For the text-containing cell, return its midpoint in [x, y] coordinate format. 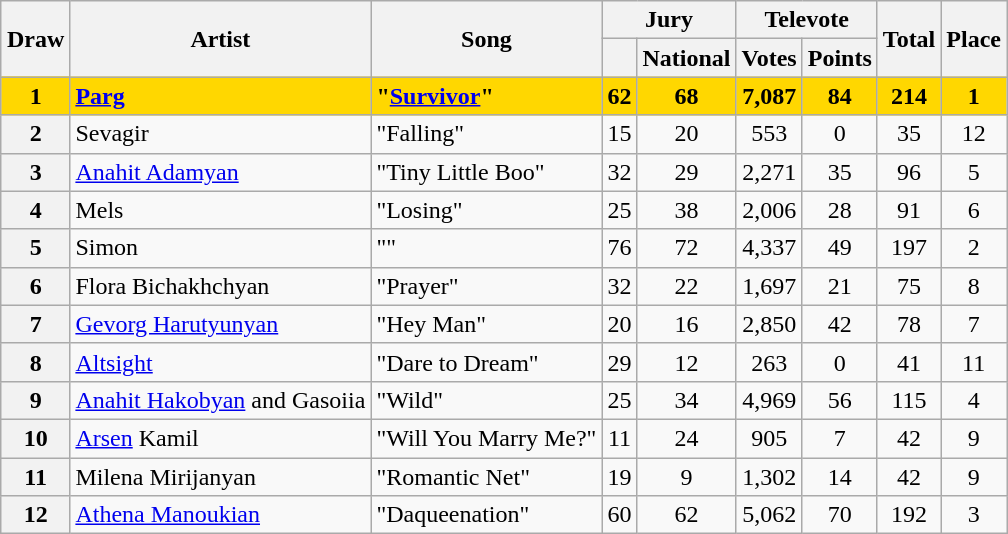
Gevorg Harutyunyan [220, 324]
263 [769, 362]
96 [909, 172]
2,850 [769, 324]
10 [35, 438]
197 [909, 248]
2,271 [769, 172]
National [686, 58]
"Prayer" [486, 286]
Draw [35, 39]
214 [909, 96]
Anahit Hakobyan and Gasoiia [220, 400]
Total [909, 39]
Milena Mirijanyan [220, 477]
41 [909, 362]
49 [840, 248]
75 [909, 286]
Place [974, 39]
91 [909, 210]
"Survivor" [486, 96]
38 [686, 210]
7,087 [769, 96]
4,337 [769, 248]
Flora Bichakhchyan [220, 286]
"" [486, 248]
Song [486, 39]
76 [620, 248]
192 [909, 515]
Simon [220, 248]
Mels [220, 210]
Arsen Kamil [220, 438]
Jury [669, 20]
Sevagir [220, 134]
Anahit Adamyan [220, 172]
72 [686, 248]
5,062 [769, 515]
"Wild" [486, 400]
Points [840, 58]
4,969 [769, 400]
553 [769, 134]
60 [620, 515]
28 [840, 210]
70 [840, 515]
"Dare to Dream" [486, 362]
16 [686, 324]
84 [840, 96]
"Hey Man" [486, 324]
78 [909, 324]
Televote [806, 20]
1,302 [769, 477]
22 [686, 286]
Votes [769, 58]
905 [769, 438]
34 [686, 400]
56 [840, 400]
"Daqueenation" [486, 515]
68 [686, 96]
Artist [220, 39]
"Romantic Net" [486, 477]
"Falling" [486, 134]
15 [620, 134]
115 [909, 400]
14 [840, 477]
19 [620, 477]
"Will You Marry Me?" [486, 438]
"Tiny Little Boo" [486, 172]
Parg [220, 96]
Altsight [220, 362]
2,006 [769, 210]
24 [686, 438]
1,697 [769, 286]
21 [840, 286]
Athena Manoukian [220, 515]
"Losing" [486, 210]
